Scan for the cell matching the given text and deliver its (x, y) coordinate at center. 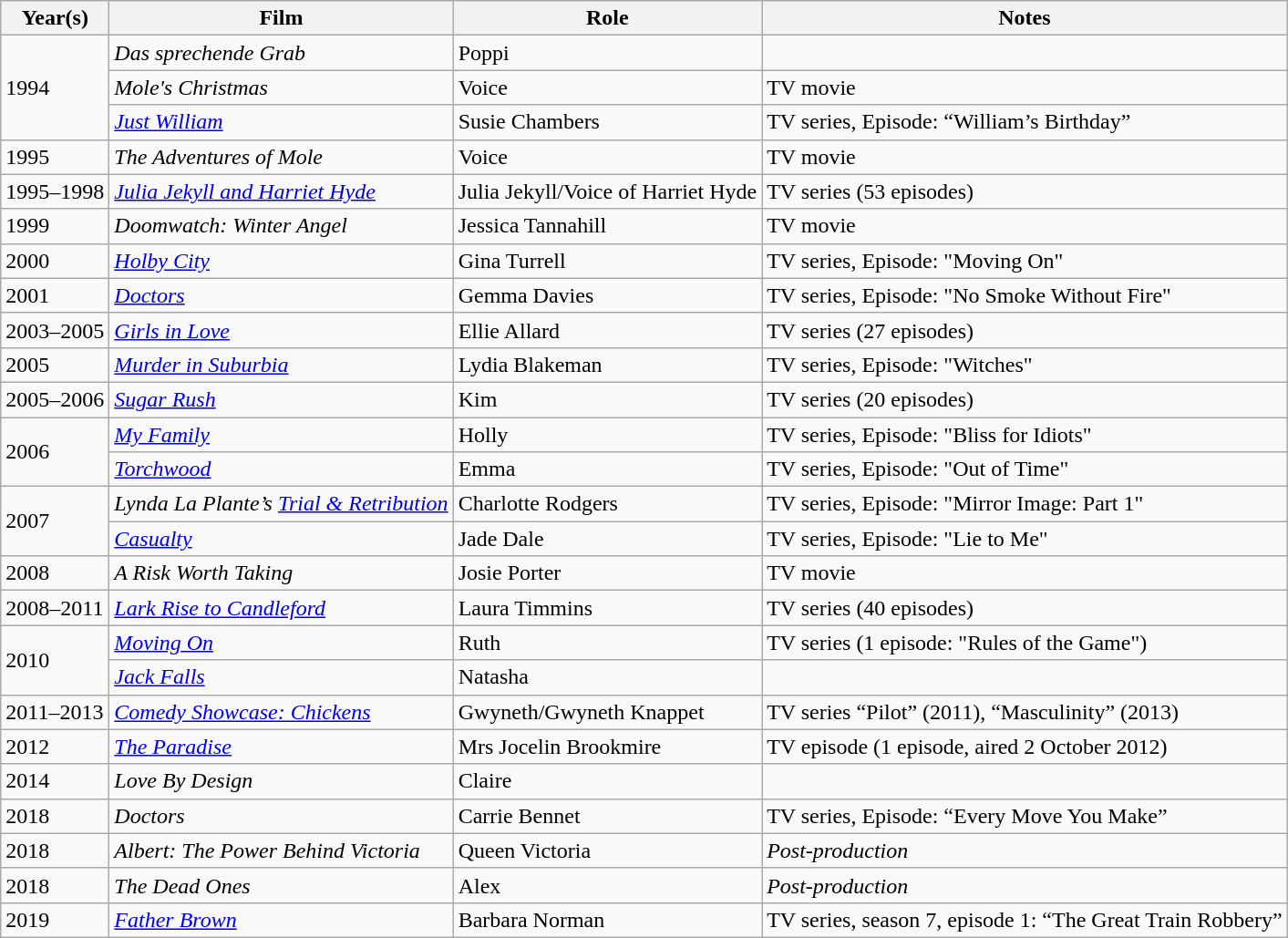
2000 (55, 261)
Casualty (281, 539)
TV series, Episode: "Mirror Image: Part 1" (1025, 504)
Natasha (607, 677)
TV series, Episode: "Lie to Me" (1025, 539)
Julia Jekyll/Voice of Harriet Hyde (607, 191)
2006 (55, 452)
Julia Jekyll and Harriet Hyde (281, 191)
Father Brown (281, 920)
Mole's Christmas (281, 88)
Susie Chambers (607, 122)
Kim (607, 399)
Barbara Norman (607, 920)
TV series, Episode: "Bliss for Idiots" (1025, 435)
Lydia Blakeman (607, 365)
TV series, Episode: “William’s Birthday” (1025, 122)
Jessica Tannahill (607, 226)
Mrs Jocelin Brookmire (607, 747)
A Risk Worth Taking (281, 573)
Year(s) (55, 18)
The Adventures of Mole (281, 157)
TV series (53 episodes) (1025, 191)
TV series “Pilot” (2011), “Masculinity” (2013) (1025, 712)
TV series (40 episodes) (1025, 608)
Film (281, 18)
Carrie Bennet (607, 816)
Lark Rise to Candleford (281, 608)
Holly (607, 435)
Murder in Suburbia (281, 365)
2019 (55, 920)
Torchwood (281, 469)
2014 (55, 781)
Comedy Showcase: Chickens (281, 712)
2001 (55, 295)
The Dead Ones (281, 885)
Sugar Rush (281, 399)
Role (607, 18)
2003–2005 (55, 330)
2005 (55, 365)
1995–1998 (55, 191)
TV episode (1 episode, aired 2 October 2012) (1025, 747)
2012 (55, 747)
The Paradise (281, 747)
Josie Porter (607, 573)
Just William (281, 122)
Albert: The Power Behind Victoria (281, 850)
Love By Design (281, 781)
Das sprechende Grab (281, 53)
2005–2006 (55, 399)
TV series, Episode: "Witches" (1025, 365)
TV series, Episode: "No Smoke Without Fire" (1025, 295)
Notes (1025, 18)
Gwyneth/Gwyneth Knappet (607, 712)
Charlotte Rodgers (607, 504)
Gemma Davies (607, 295)
TV series (20 episodes) (1025, 399)
1999 (55, 226)
TV series (1 episode: "Rules of the Game") (1025, 643)
Alex (607, 885)
TV series, season 7, episode 1: “The Great Train Robbery” (1025, 920)
Claire (607, 781)
2011–2013 (55, 712)
2007 (55, 521)
TV series, Episode: "Out of Time" (1025, 469)
1995 (55, 157)
Gina Turrell (607, 261)
TV series, Episode: "Moving On" (1025, 261)
TV series, Episode: “Every Move You Make” (1025, 816)
Queen Victoria (607, 850)
2008–2011 (55, 608)
My Family (281, 435)
Holby City (281, 261)
2008 (55, 573)
Laura Timmins (607, 608)
Moving On (281, 643)
1994 (55, 88)
Lynda La Plante’s Trial & Retribution (281, 504)
Jack Falls (281, 677)
Emma (607, 469)
2010 (55, 660)
Ellie Allard (607, 330)
TV series (27 episodes) (1025, 330)
Doomwatch: Winter Angel (281, 226)
Ruth (607, 643)
Jade Dale (607, 539)
Poppi (607, 53)
Girls in Love (281, 330)
